Identify which cell holds the provided text, then report its (X, Y) central coordinate. 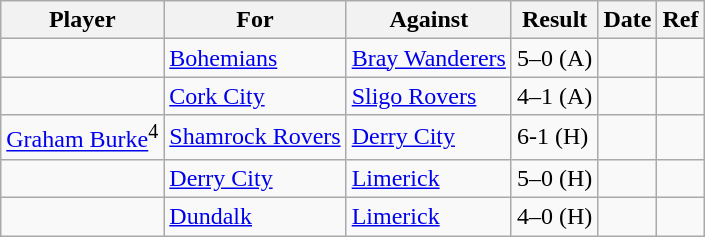
5–0 (A) (554, 58)
Shamrock Rovers (255, 138)
5–0 (H) (554, 178)
Graham Burke4 (82, 138)
Player (82, 20)
Bohemians (255, 58)
Sligo Rovers (428, 96)
Against (428, 20)
Result (554, 20)
Dundalk (255, 217)
Bray Wanderers (428, 58)
Ref (680, 20)
Date (628, 20)
Cork City (255, 96)
4–1 (A) (554, 96)
6-1 (H) (554, 138)
For (255, 20)
4–0 (H) (554, 217)
